Return the (X, Y) coordinate for the center point of the cell that contains the specified text.  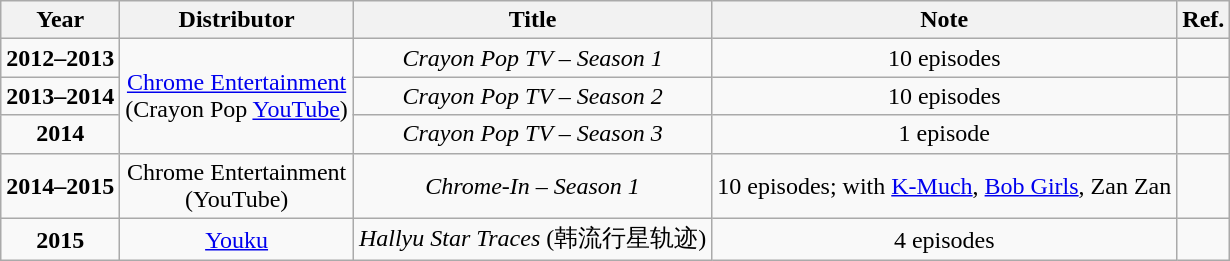
2015 (60, 240)
2013–2014 (60, 96)
Crayon Pop TV – Season 1 (532, 58)
Note (944, 20)
Distributor (237, 20)
1 episode (944, 134)
4 episodes (944, 240)
Crayon Pop TV – Season 2 (532, 96)
10 episodes; with K-Much, Bob Girls, Zan Zan (944, 186)
Chrome Entertainment(YouTube) (237, 186)
Chrome-In – Season 1 (532, 186)
Year (60, 20)
Hallyu Star Traces (韩流行星轨迹) (532, 240)
Chrome Entertainment(Crayon Pop YouTube) (237, 96)
Crayon Pop TV – Season 3 (532, 134)
Ref. (1204, 20)
Youku (237, 240)
2014–2015 (60, 186)
2012–2013 (60, 58)
2014 (60, 134)
Title (532, 20)
